Pinpoint the cell where the given text exists, returning its [X, Y] midpoint coordinate. 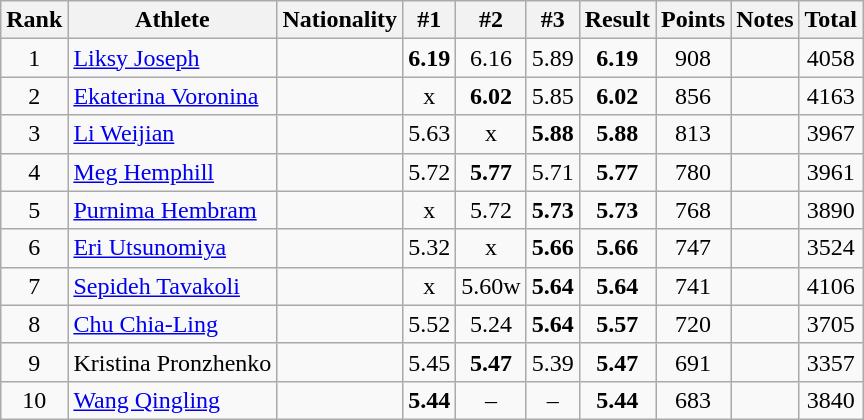
1 [34, 58]
Li Weijian [172, 134]
683 [694, 400]
Nationality [340, 20]
908 [694, 58]
5.85 [552, 96]
#3 [552, 20]
3 [34, 134]
Athlete [172, 20]
5.57 [617, 324]
5.63 [430, 134]
780 [694, 172]
4058 [831, 58]
3524 [831, 248]
5.32 [430, 248]
3705 [831, 324]
Rank [34, 20]
5.45 [430, 362]
5.71 [552, 172]
5.52 [430, 324]
Notes [765, 20]
5.60w [491, 286]
747 [694, 248]
7 [34, 286]
#1 [430, 20]
Purnima Hembram [172, 210]
4 [34, 172]
Total [831, 20]
Kristina Pronzhenko [172, 362]
5.89 [552, 58]
Liksy Joseph [172, 58]
741 [694, 286]
10 [34, 400]
6 [34, 248]
856 [694, 96]
720 [694, 324]
Chu Chia-Ling [172, 324]
6.16 [491, 58]
8 [34, 324]
4106 [831, 286]
5.39 [552, 362]
Result [617, 20]
Meg Hemphill [172, 172]
3967 [831, 134]
4163 [831, 96]
768 [694, 210]
5 [34, 210]
3890 [831, 210]
5.24 [491, 324]
9 [34, 362]
Ekaterina Voronina [172, 96]
Points [694, 20]
2 [34, 96]
3961 [831, 172]
3357 [831, 362]
3840 [831, 400]
Sepideh Tavakoli [172, 286]
813 [694, 134]
#2 [491, 20]
691 [694, 362]
Wang Qingling [172, 400]
Eri Utsunomiya [172, 248]
